For the text-containing cell, return its midpoint in [X, Y] coordinate format. 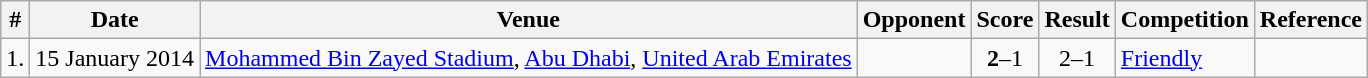
Competition [1184, 20]
Venue [529, 20]
15 January 2014 [115, 58]
Result [1077, 20]
# [16, 20]
Opponent [914, 20]
Score [1005, 20]
Date [115, 20]
Mohammed Bin Zayed Stadium, Abu Dhabi, United Arab Emirates [529, 58]
1. [16, 58]
Friendly [1184, 58]
Reference [1310, 20]
